Provide the (x, y) coordinate of the cell's center where the given text is located.  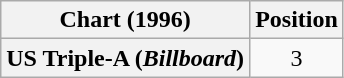
US Triple-A (Billboard) (126, 58)
Position (297, 20)
Chart (1996) (126, 20)
3 (297, 58)
